Extract the (X, Y) coordinate from the center of the cell holding the provided text.  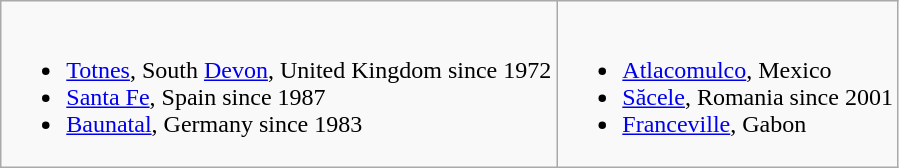
Totnes, South Devon, United Kingdom since 1972 Santa Fe, Spain since 1987 Baunatal, Germany since 1983 (279, 84)
Atlacomulco, Mexico Săcele, Romania since 2001 Franceville, Gabon (728, 84)
